Return [X, Y] of the center of cell containing provided text 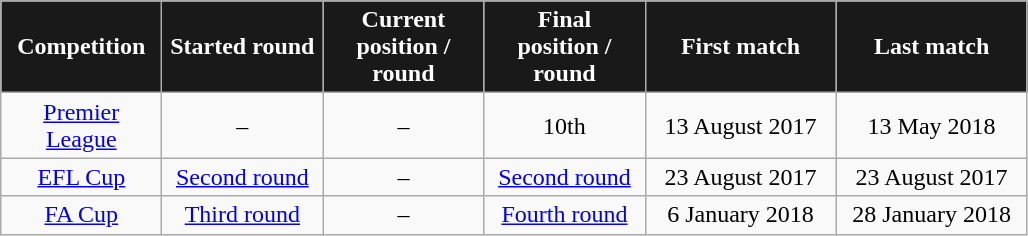
Third round [242, 215]
Currentposition / round [404, 47]
10th [564, 126]
Competition [82, 47]
EFL Cup [82, 177]
13 May 2018 [932, 126]
Started round [242, 47]
Last match [932, 47]
Premier League [82, 126]
6 January 2018 [740, 215]
13 August 2017 [740, 126]
28 January 2018 [932, 215]
Finalposition / round [564, 47]
FA Cup [82, 215]
First match [740, 47]
Fourth round [564, 215]
